Return the (X, Y) coordinate for the center point of the cell that contains the specified text.  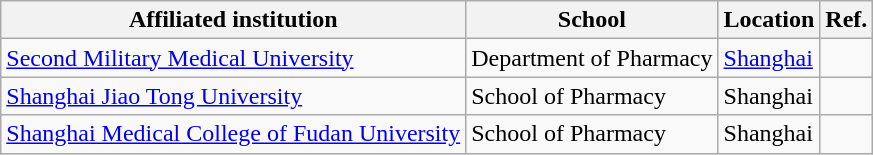
School (592, 20)
Second Military Medical University (234, 58)
Shanghai Jiao Tong University (234, 96)
Ref. (846, 20)
Department of Pharmacy (592, 58)
Shanghai Medical College of Fudan University (234, 134)
Affiliated institution (234, 20)
Location (769, 20)
